Find where the given text appears and provide that cell's center as (X, Y) coordinate. 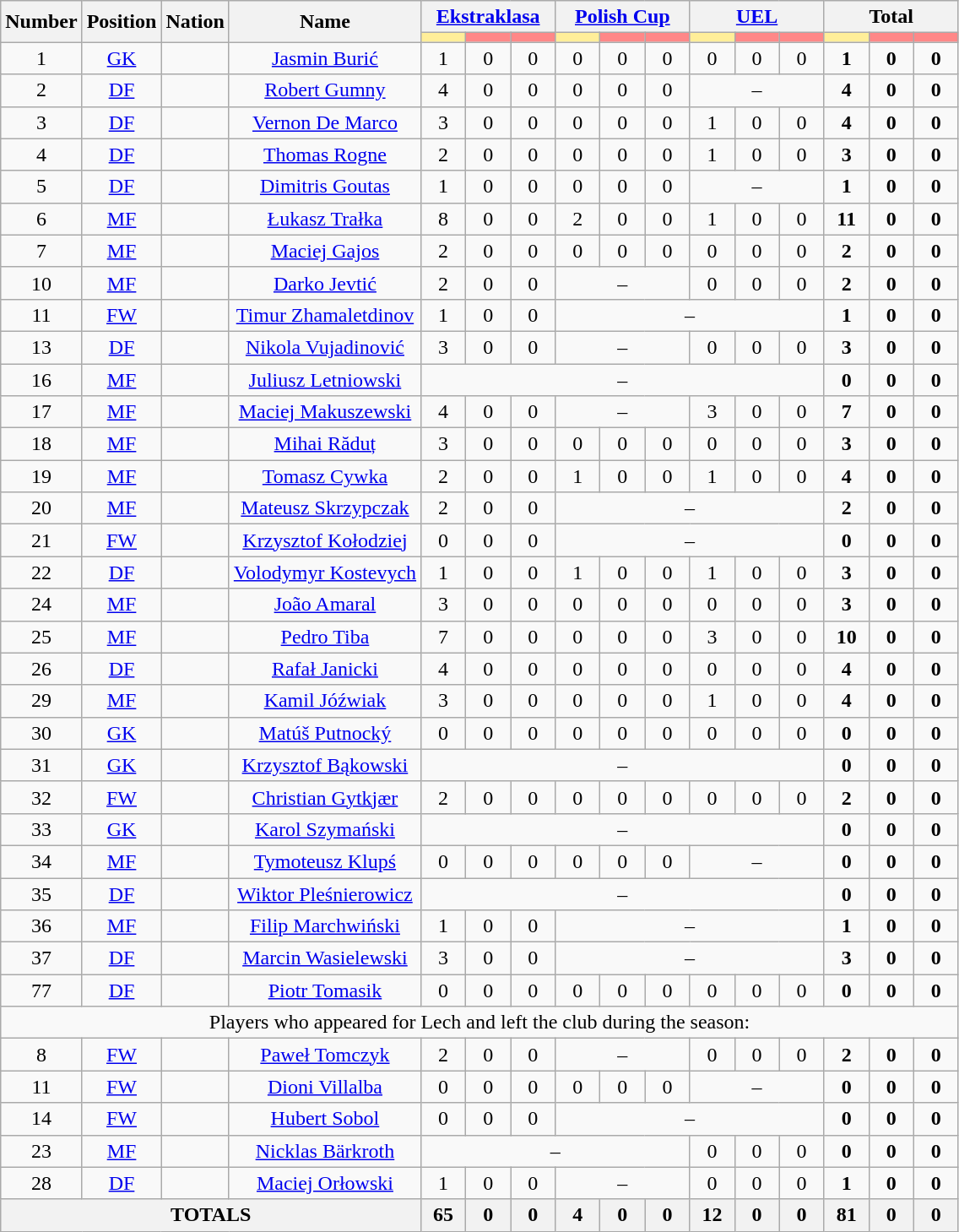
65 (444, 1215)
Krzysztof Bąkowski (324, 765)
Thomas Rogne (324, 155)
Piotr Tomasik (324, 990)
Filip Marchwiński (324, 926)
12 (712, 1215)
36 (41, 926)
Christian Gytkjær (324, 797)
17 (41, 412)
30 (41, 733)
Robert Gumny (324, 90)
81 (846, 1215)
Nikola Vujadinović (324, 347)
Rafał Janicki (324, 669)
32 (41, 797)
Marcin Wasielewski (324, 958)
Mateusz Skrzypczak (324, 508)
Players who appeared for Lech and left the club during the season: (479, 1023)
14 (41, 1119)
Pedro Tiba (324, 637)
Tymoteusz Klupś (324, 861)
Dioni Villalba (324, 1087)
13 (41, 347)
Wiktor Pleśnierowicz (324, 894)
Volodymyr Kostevych (324, 573)
24 (41, 605)
Krzysztof Kołodziej (324, 540)
Ekstraklasa (488, 17)
Karol Szymański (324, 829)
25 (41, 637)
26 (41, 669)
18 (41, 444)
João Amaral (324, 605)
Juliusz Letniowski (324, 379)
Number (41, 22)
Maciej Makuszewski (324, 412)
19 (41, 476)
Vernon De Marco (324, 122)
Tomasz Cywka (324, 476)
33 (41, 829)
5 (41, 187)
Maciej Gajos (324, 251)
Nation (195, 22)
6 (41, 219)
Paweł Tomczyk (324, 1055)
22 (41, 573)
28 (41, 1183)
Łukasz Trałka (324, 219)
37 (41, 958)
Position (122, 22)
35 (41, 894)
Kamil Jóźwiak (324, 701)
Nicklas Bärkroth (324, 1151)
16 (41, 379)
TOTALS (211, 1215)
Timur Zhamaletdinov (324, 315)
Darko Jevtić (324, 283)
Polish Cup (623, 17)
20 (41, 508)
77 (41, 990)
34 (41, 861)
Mihai Răduț (324, 444)
31 (41, 765)
29 (41, 701)
21 (41, 540)
23 (41, 1151)
Total (891, 17)
UEL (756, 17)
Maciej Orłowski (324, 1183)
Jasmin Burić (324, 58)
Dimitris Goutas (324, 187)
Matúš Putnocký (324, 733)
Hubert Sobol (324, 1119)
Name (324, 22)
